Pinpoint the cell where the given text exists, returning its [x, y] midpoint coordinate. 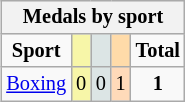
Boxing [36, 84]
Total [158, 51]
Sport [36, 51]
Medals by sport [92, 17]
